Find where the given text appears and provide that cell's center as (x, y) coordinate. 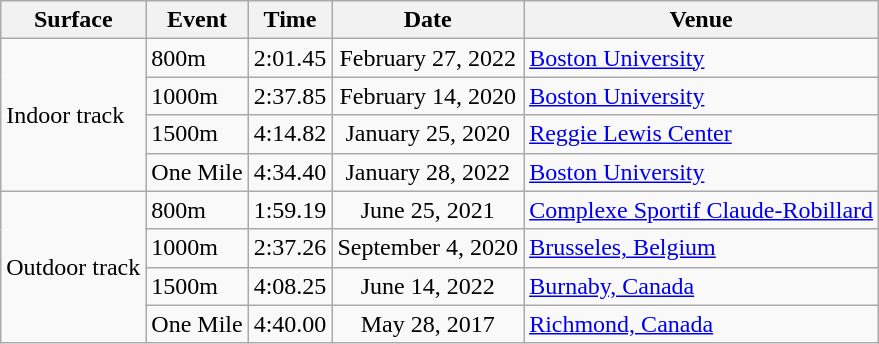
Outdoor track (74, 267)
Burnaby, Canada (702, 286)
Richmond, Canada (702, 324)
Time (290, 20)
Reggie Lewis Center (702, 134)
June 25, 2021 (428, 210)
Brusseles, Belgium (702, 248)
January 28, 2022 (428, 172)
2:01.45 (290, 58)
February 14, 2020 (428, 96)
September 4, 2020 (428, 248)
Date (428, 20)
Event (197, 20)
January 25, 2020 (428, 134)
Indoor track (74, 115)
Venue (702, 20)
4:08.25 (290, 286)
Complexe Sportif Claude-Robillard (702, 210)
Surface (74, 20)
June 14, 2022 (428, 286)
4:14.82 (290, 134)
2:37.26 (290, 248)
February 27, 2022 (428, 58)
May 28, 2017 (428, 324)
4:40.00 (290, 324)
2:37.85 (290, 96)
1:59.19 (290, 210)
4:34.40 (290, 172)
